Extract the (X, Y) coordinate from the center of the cell holding the provided text.  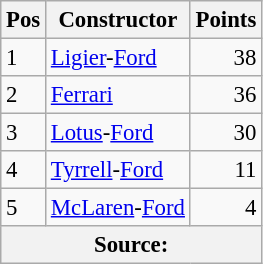
McLaren-Ford (118, 208)
5 (24, 208)
Source: (132, 245)
1 (24, 58)
30 (226, 133)
Lotus-Ford (118, 133)
38 (226, 58)
Pos (24, 20)
2 (24, 95)
11 (226, 170)
Ferrari (118, 95)
Points (226, 20)
3 (24, 133)
Ligier-Ford (118, 58)
36 (226, 95)
Tyrrell-Ford (118, 170)
Constructor (118, 20)
